Return (X, Y) of the center of cell containing provided text 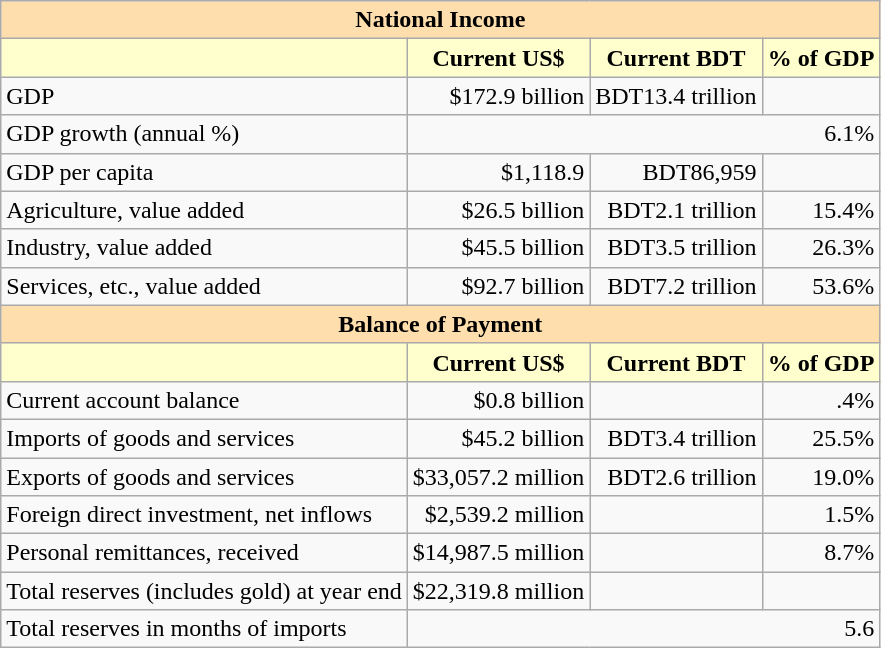
15.4% (821, 210)
Total reserves in months of imports (204, 629)
$2,539.2 million (498, 515)
BDT7.2 trillion (676, 286)
BDT13.4 trillion (676, 96)
Balance of Payment (440, 324)
25.5% (821, 438)
$26.5 billion (498, 210)
$172.9 billion (498, 96)
8.7% (821, 553)
GDP growth (annual %) (204, 134)
$14,987.5 million (498, 553)
Services, etc., value added (204, 286)
19.0% (821, 477)
BDT3.4 trillion (676, 438)
National Income (440, 20)
$22,319.8 million (498, 591)
$1,118.9 (498, 172)
Industry, value added (204, 248)
BDT3.5 trillion (676, 248)
$0.8 billion (498, 400)
Personal remittances, received (204, 553)
Agriculture, value added (204, 210)
Imports of goods and services (204, 438)
1.5% (821, 515)
$45.5 billion (498, 248)
Exports of goods and services (204, 477)
53.6% (821, 286)
GDP per capita (204, 172)
$33,057.2 million (498, 477)
5.6 (644, 629)
Foreign direct investment, net inflows (204, 515)
BDT2.1 trillion (676, 210)
$92.7 billion (498, 286)
26.3% (821, 248)
$45.2 billion (498, 438)
Current account balance (204, 400)
BDT86,959 (676, 172)
.4% (821, 400)
GDP (204, 96)
BDT2.6 trillion (676, 477)
Total reserves (includes gold) at year end (204, 591)
6.1% (644, 134)
